Identify which cell holds the provided text, then report its [X, Y] central coordinate. 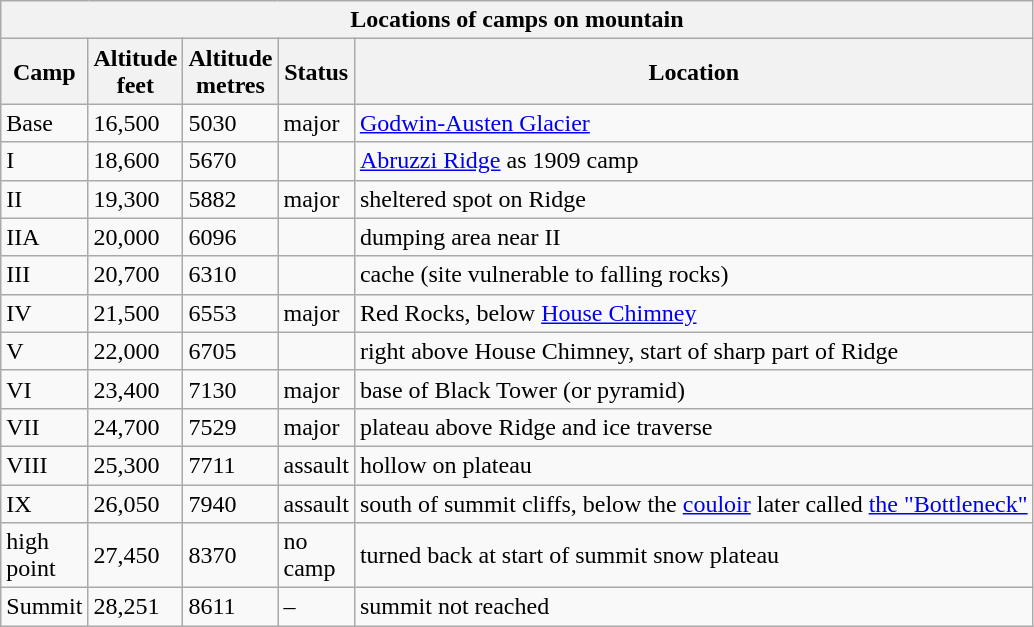
turned back at start of summit snow plateau [694, 556]
Base [44, 123]
8370 [230, 556]
sheltered spot on Ridge [694, 199]
plateau above Ridge and ice traverse [694, 427]
summit not reached [694, 607]
28,251 [136, 607]
Location [694, 72]
nocamp [316, 556]
dumping area near II [694, 237]
8611 [230, 607]
7130 [230, 389]
5030 [230, 123]
IV [44, 313]
Godwin-Austen Glacier [694, 123]
Locations of camps on mountain [517, 20]
VIII [44, 465]
V [44, 351]
hollow on plateau [694, 465]
Status [316, 72]
I [44, 161]
Red Rocks, below House Chimney [694, 313]
6310 [230, 275]
base of Black Tower (or pyramid) [694, 389]
6096 [230, 237]
20,700 [136, 275]
22,000 [136, 351]
24,700 [136, 427]
Abruzzi Ridge as 1909 camp [694, 161]
Camp [44, 72]
21,500 [136, 313]
III [44, 275]
cache (site vulnerable to falling rocks) [694, 275]
highpoint [44, 556]
Altitudemetres [230, 72]
– [316, 607]
5670 [230, 161]
26,050 [136, 503]
25,300 [136, 465]
south of summit cliffs, below the couloir later called the "Bottleneck" [694, 503]
IX [44, 503]
Altitudefeet [136, 72]
Summit [44, 607]
IIA [44, 237]
16,500 [136, 123]
6553 [230, 313]
27,450 [136, 556]
23,400 [136, 389]
7711 [230, 465]
7940 [230, 503]
II [44, 199]
5882 [230, 199]
6705 [230, 351]
19,300 [136, 199]
7529 [230, 427]
VI [44, 389]
20,000 [136, 237]
right above House Chimney, start of sharp part of Ridge [694, 351]
VII [44, 427]
18,600 [136, 161]
